Provide the (X, Y) coordinate of the cell's center where the given text is located.  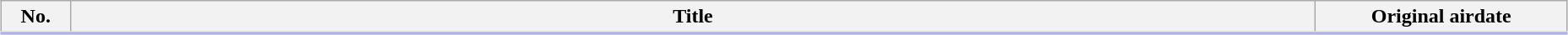
Original airdate (1441, 17)
Title (693, 17)
No. (35, 17)
